Scan for the cell matching the given text and deliver its (x, y) coordinate at center. 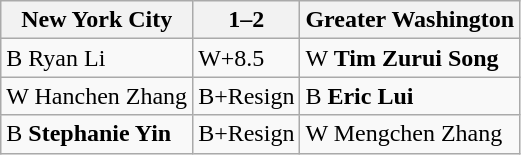
B Eric Lui (410, 96)
Greater Washington (410, 20)
B Ryan Li (97, 58)
W+8.5 (246, 58)
W Mengchen Zhang (410, 134)
1–2 (246, 20)
New York City (97, 20)
W Tim Zurui Song (410, 58)
B Stephanie Yin (97, 134)
W Hanchen Zhang (97, 96)
